From the cell containing the given text, extract its center point as [X, Y] coordinate. 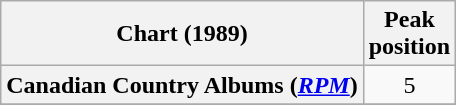
Canadian Country Albums (RPM) [182, 85]
Chart (1989) [182, 34]
5 [409, 85]
Peak position [409, 34]
